Search for the cell housing the specified text and yield its [x, y] center coordinate. 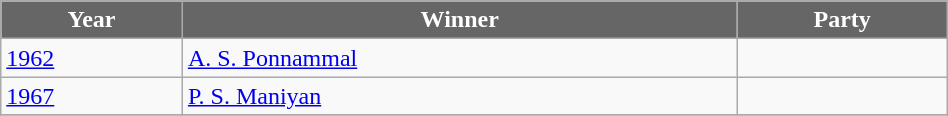
Party [842, 20]
1962 [92, 58]
1967 [92, 96]
A. S. Ponnammal [460, 58]
P. S. Maniyan [460, 96]
Year [92, 20]
Winner [460, 20]
